Scan for the cell matching the given text and deliver its (x, y) coordinate at center. 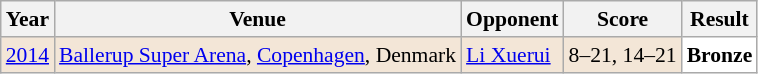
Venue (258, 19)
Opponent (512, 19)
Ballerup Super Arena, Copenhagen, Denmark (258, 55)
Bronze (720, 55)
8–21, 14–21 (623, 55)
2014 (28, 55)
Result (720, 19)
Score (623, 19)
Li Xuerui (512, 55)
Year (28, 19)
